For the text-containing cell, return its midpoint in [x, y] coordinate format. 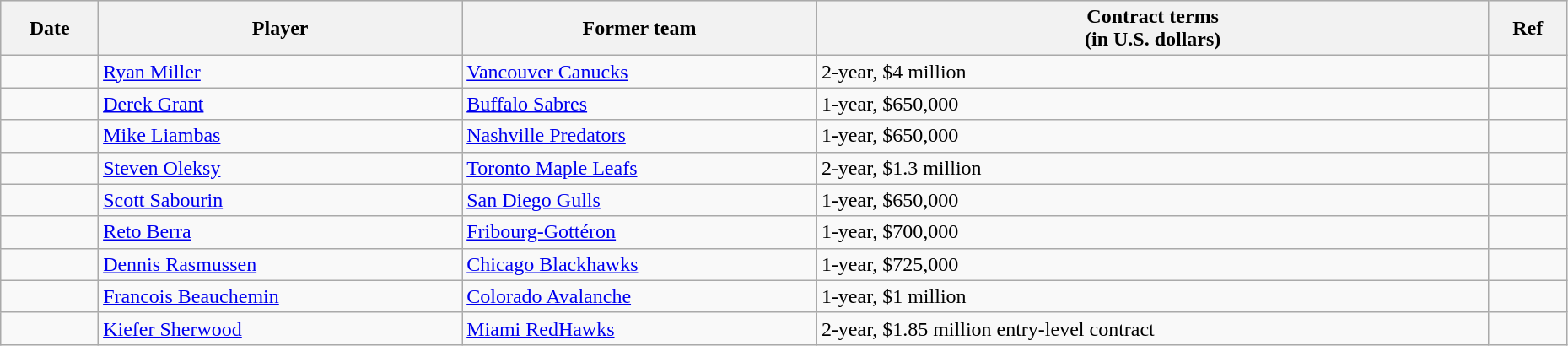
Date [50, 29]
San Diego Gulls [639, 200]
Miami RedHawks [639, 328]
Ref [1528, 29]
Ryan Miller [280, 72]
Player [280, 29]
1-year, $700,000 [1152, 232]
1-year, $725,000 [1152, 264]
Nashville Predators [639, 136]
2-year, $4 million [1152, 72]
Steven Oleksy [280, 168]
Kiefer Sherwood [280, 328]
Derek Grant [280, 104]
Dennis Rasmussen [280, 264]
Chicago Blackhawks [639, 264]
Colorado Avalanche [639, 296]
Francois Beauchemin [280, 296]
Buffalo Sabres [639, 104]
Fribourg-Gottéron [639, 232]
Former team [639, 29]
Mike Liambas [280, 136]
Scott Sabourin [280, 200]
2-year, $1.3 million [1152, 168]
Toronto Maple Leafs [639, 168]
1-year, $1 million [1152, 296]
Contract terms(in U.S. dollars) [1152, 29]
Vancouver Canucks [639, 72]
2-year, $1.85 million entry-level contract [1152, 328]
Reto Berra [280, 232]
